For the text-containing cell, return its midpoint in [x, y] coordinate format. 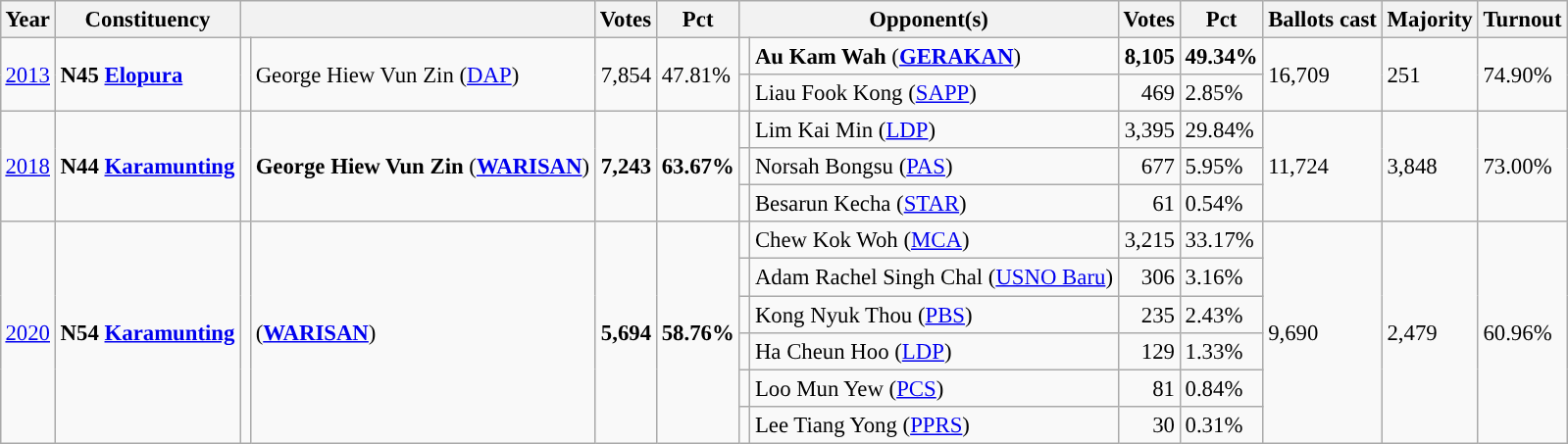
1.33% [1222, 351]
235 [1149, 315]
Adam Rachel Singh Chal (USNO Baru) [935, 277]
30 [1149, 424]
Ballots cast [1322, 20]
Au Kam Wah (GERAKAN) [935, 56]
8,105 [1149, 56]
Constituency [147, 20]
81 [1149, 388]
0.31% [1222, 424]
0.54% [1222, 204]
3.16% [1222, 277]
58.76% [698, 332]
Opponent(s) [929, 20]
2.85% [1222, 93]
Majority [1430, 20]
469 [1149, 93]
63.67% [698, 167]
7,243 [626, 167]
33.17% [1222, 240]
60.96% [1522, 332]
306 [1149, 277]
3,215 [1149, 240]
2,479 [1430, 332]
5.95% [1222, 167]
16,709 [1322, 74]
(WARISAN) [422, 332]
11,724 [1322, 167]
Lee Tiang Yong (PPRS) [935, 424]
29.84% [1222, 130]
Lim Kai Min (LDP) [935, 130]
2018 [27, 167]
Loo Mun Yew (PCS) [935, 388]
N54 Karamunting [147, 332]
Ha Cheun Hoo (LDP) [935, 351]
N45 Elopura [147, 74]
Liau Fook Kong (SAPP) [935, 93]
2.43% [1222, 315]
251 [1430, 74]
49.34% [1222, 56]
Kong Nyuk Thou (PBS) [935, 315]
Turnout [1522, 20]
Chew Kok Woh (MCA) [935, 240]
0.84% [1222, 388]
9,690 [1322, 332]
61 [1149, 204]
129 [1149, 351]
47.81% [698, 74]
73.00% [1522, 167]
677 [1149, 167]
Norsah Bongsu (PAS) [935, 167]
George Hiew Vun Zin (DAP) [422, 74]
3,848 [1430, 167]
7,854 [626, 74]
2013 [27, 74]
George Hiew Vun Zin (WARISAN) [422, 167]
2020 [27, 332]
Besarun Kecha (STAR) [935, 204]
N44 Karamunting [147, 167]
Year [27, 20]
74.90% [1522, 74]
5,694 [626, 332]
3,395 [1149, 130]
